Find where the given text appears and provide that cell's center as (X, Y) coordinate. 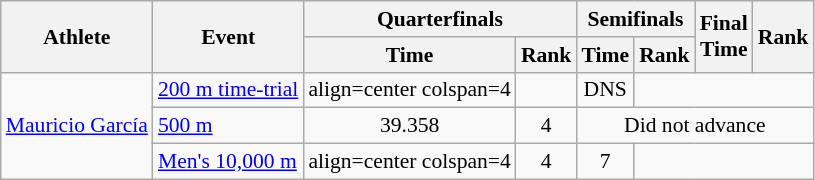
200 m time-trial (228, 90)
Event (228, 36)
Quarterfinals (440, 19)
Men's 10,000 m (228, 162)
Mauricio García (77, 126)
500 m (228, 126)
7 (605, 162)
39.358 (409, 126)
Athlete (77, 36)
DNS (605, 90)
Semifinals (635, 19)
Did not advance (694, 126)
FinalTime (724, 36)
